Output the [X, Y] coordinate of the center of the cell containing the given text.  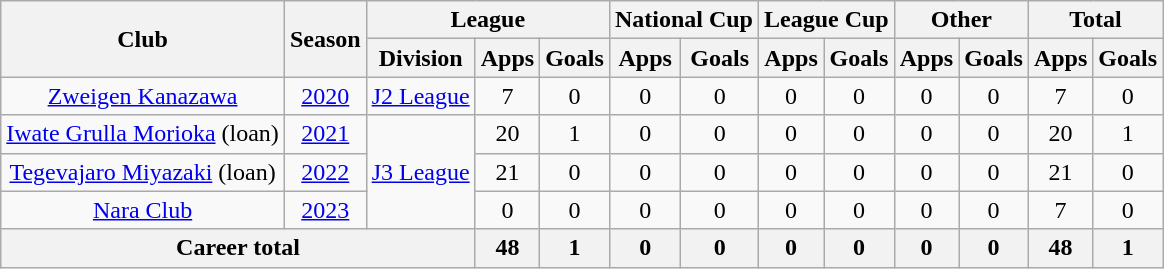
Tegevajaro Miyazaki (loan) [143, 172]
Club [143, 39]
2022 [325, 172]
2020 [325, 96]
League Cup [826, 20]
Division [420, 58]
National Cup [684, 20]
League [488, 20]
Zweigen Kanazawa [143, 96]
Other [961, 20]
Iwate Grulla Morioka (loan) [143, 134]
Season [325, 39]
Nara Club [143, 210]
J2 League [420, 96]
Total [1095, 20]
2023 [325, 210]
J3 League [420, 172]
2021 [325, 134]
Career total [238, 248]
